Provide the (x, y) coordinate of the cell's center where the given text is located.  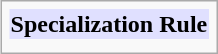
Specialization Rule (109, 24)
